Find where the given text appears and provide that cell's center as [x, y] coordinate. 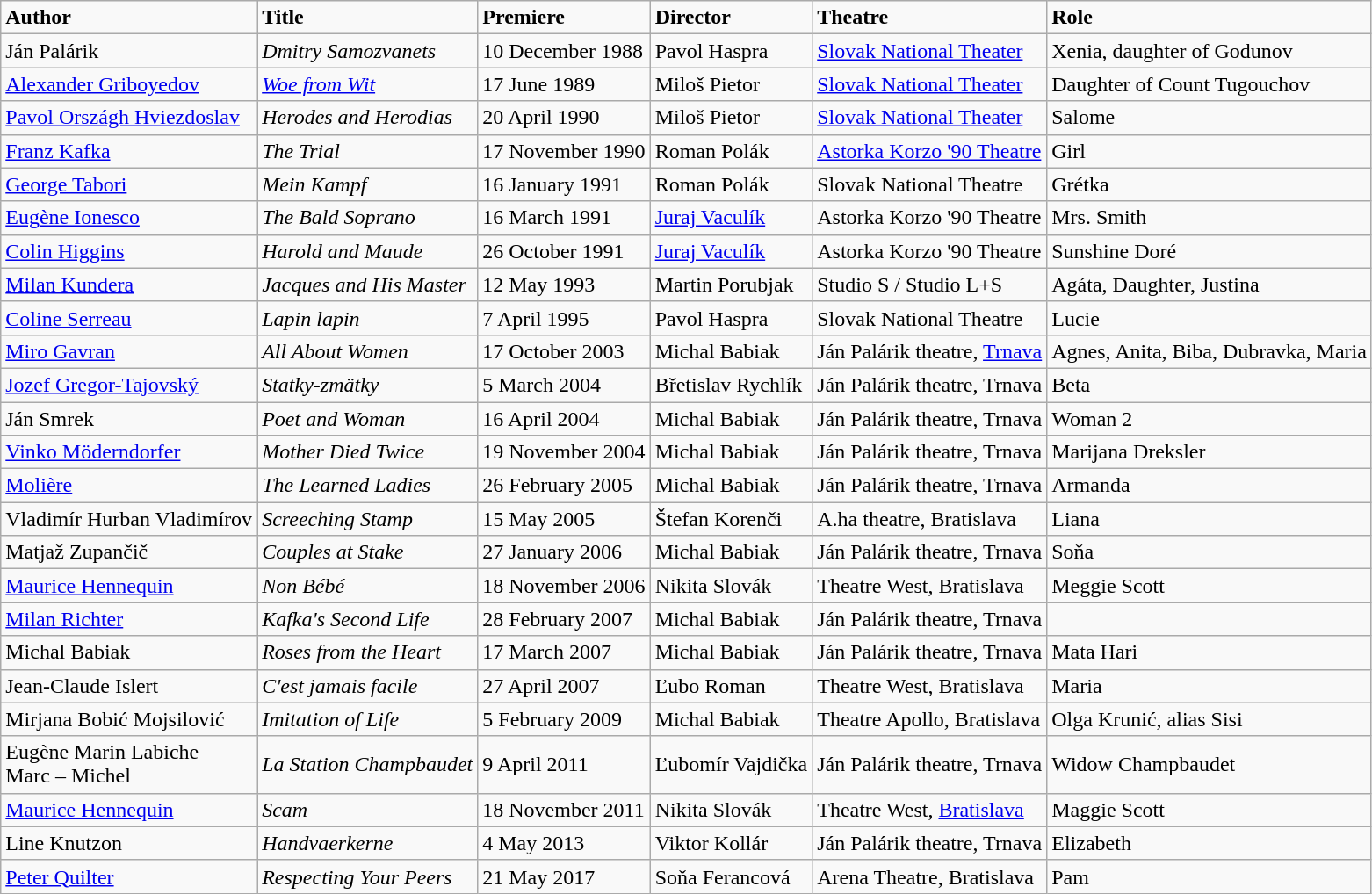
George Tabori [129, 184]
Alexander Griboyedov [129, 84]
Ľubo Roman [731, 686]
28 February 2007 [564, 619]
15 May 2005 [564, 519]
Screeching Stamp [367, 519]
Woe from Wit [367, 84]
Director [731, 18]
Grétka [1210, 184]
Soňa [1210, 552]
12 May 1993 [564, 285]
Eugène Marin LabicheMarc – Michel [129, 764]
Title [367, 18]
La Station Champbaudet [367, 764]
27 January 2006 [564, 552]
Daughter of Count Tugouchov [1210, 84]
Arena Theatre, Bratislava [929, 876]
Line Knutzon [129, 843]
Kafka's Second Life [367, 619]
Jacques and His Master [367, 285]
Mrs. Smith [1210, 218]
Author [129, 18]
All About Women [367, 351]
Handvaerkerne [367, 843]
Jean-Claude Islert [129, 686]
Milan Kundera [129, 285]
Colin Higgins [129, 251]
Martin Porubjak [731, 285]
27 April 2007 [564, 686]
5 March 2004 [564, 385]
17 October 2003 [564, 351]
Herodes and Herodias [367, 118]
Widow Champbaudet [1210, 764]
A.ha theatre, Bratislava [929, 519]
Meggie Scott [1210, 586]
Imitation of Life [367, 719]
Xenia, daughter of Godunov [1210, 51]
Eugène Ionesco [129, 218]
C'est jamais facile [367, 686]
The Bald Soprano [367, 218]
Statky-zmätky [367, 385]
Premiere [564, 18]
Maggie Scott [1210, 810]
Pam [1210, 876]
The Trial [367, 151]
Ján Palárik [129, 51]
17 November 1990 [564, 151]
Couples at Stake [367, 552]
18 November 2011 [564, 810]
Mirjana Bobić Mojsilović [129, 719]
Viktor Kollár [731, 843]
Ľubomír Vajdička [731, 764]
Marijana Dreksler [1210, 452]
19 November 2004 [564, 452]
Harold and Maude [367, 251]
17 June 1989 [564, 84]
9 April 2011 [564, 764]
Roses from the Heart [367, 652]
Maria [1210, 686]
26 October 1991 [564, 251]
Respecting Your Peers [367, 876]
5 February 2009 [564, 719]
16 April 2004 [564, 419]
Molière [129, 486]
26 February 2005 [564, 486]
7 April 1995 [564, 318]
Woman 2 [1210, 419]
Mein Kampf [367, 184]
16 March 1991 [564, 218]
Agáta, Daughter, Justina [1210, 285]
Matjaž Zupančič [129, 552]
Coline Serreau [129, 318]
4 May 2013 [564, 843]
Ján Smrek [129, 419]
Theatre Apollo, Bratislava [929, 719]
Armanda [1210, 486]
Liana [1210, 519]
Štefan Korenči [731, 519]
18 November 2006 [564, 586]
The Learned Ladies [367, 486]
Sunshine Doré [1210, 251]
Agnes, Anita, Biba, Dubravka, Maria [1210, 351]
Břetislav Rychlík [731, 385]
Scam [367, 810]
Mother Died Twice [367, 452]
Elizabeth [1210, 843]
Beta [1210, 385]
17 March 2007 [564, 652]
Studio S / Studio L+S [929, 285]
Non Bébé [367, 586]
Mata Hari [1210, 652]
16 January 1991 [564, 184]
Soňa Ferancová [731, 876]
Salome [1210, 118]
Olga Krunić, alias Sisi [1210, 719]
Lapin lapin [367, 318]
10 December 1988 [564, 51]
Dmitry Samozvanets [367, 51]
Vinko Möderndorfer [129, 452]
Milan Richter [129, 619]
Poet and Woman [367, 419]
Lucie [1210, 318]
Jozef Gregor-Tajovský [129, 385]
Vladimír Hurban Vladimírov [129, 519]
Theatre [929, 18]
21 May 2017 [564, 876]
Peter Quilter [129, 876]
20 April 1990 [564, 118]
Pavol Országh Hviezdoslav [129, 118]
Miro Gavran [129, 351]
Role [1210, 18]
Girl [1210, 151]
Franz Kafka [129, 151]
